Scan for the cell matching the given text and deliver its [X, Y] coordinate at center. 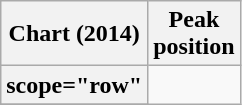
Peak position [194, 34]
Chart (2014) [74, 34]
scope="row" [74, 85]
